Identify which cell holds the provided text, then report its [x, y] central coordinate. 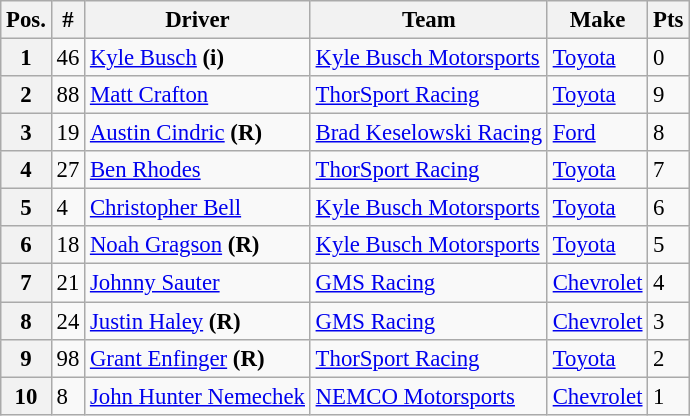
19 [68, 133]
Noah Gragson (R) [198, 245]
Justin Haley (R) [198, 321]
Driver [198, 20]
Team [428, 20]
98 [68, 358]
88 [68, 95]
Ford [597, 133]
46 [68, 58]
Grant Enfinger (R) [198, 358]
Austin Cindric (R) [198, 133]
Pts [668, 20]
24 [68, 321]
18 [68, 245]
21 [68, 283]
Christopher Bell [198, 208]
Johnny Sauter [198, 283]
27 [68, 170]
Make [597, 20]
NEMCO Motorsports [428, 396]
Kyle Busch (i) [198, 58]
# [68, 20]
0 [668, 58]
Ben Rhodes [198, 170]
Pos. [26, 20]
10 [26, 396]
John Hunter Nemechek [198, 396]
Brad Keselowski Racing [428, 133]
Matt Crafton [198, 95]
